Output the (X, Y) coordinate of the center of the cell containing the given text.  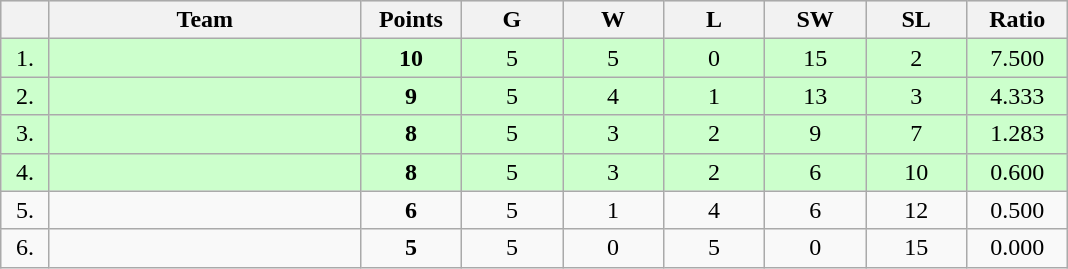
0.000 (1018, 248)
Ratio (1018, 20)
SL (916, 20)
2. (26, 96)
G (512, 20)
4. (26, 172)
1.283 (1018, 134)
Team (204, 20)
Points (410, 20)
L (714, 20)
5. (26, 210)
W (612, 20)
6. (26, 248)
0.500 (1018, 210)
7 (916, 134)
7.500 (1018, 58)
0.600 (1018, 172)
12 (916, 210)
4.333 (1018, 96)
1. (26, 58)
SW (816, 20)
13 (816, 96)
3. (26, 134)
